Provide the [X, Y] coordinate of the cell's center where the given text is located.  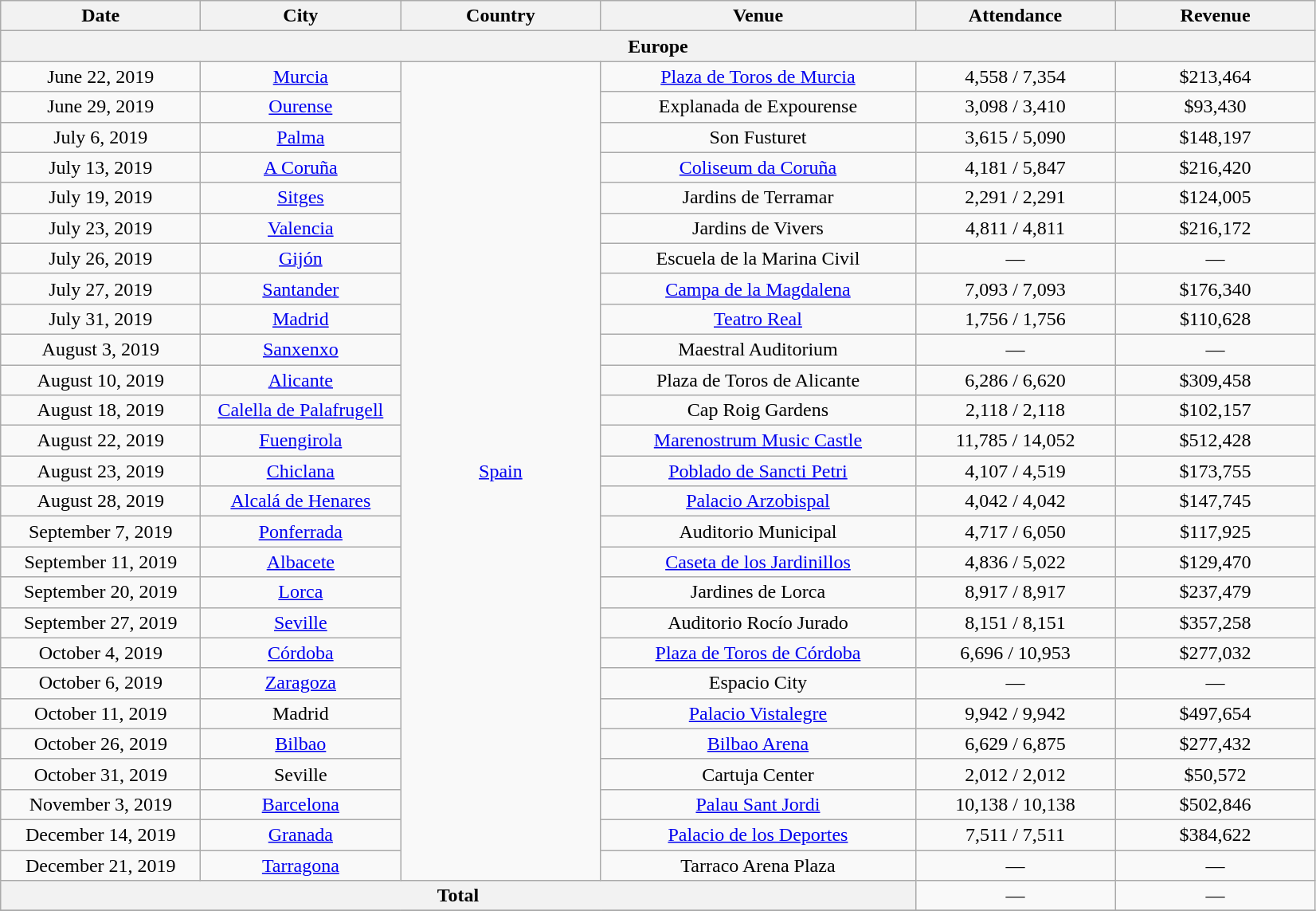
$309,458 [1216, 380]
3,098 / 3,410 [1015, 107]
Ourense [301, 107]
August 10, 2019 [100, 380]
4,836 / 5,022 [1015, 562]
4,717 / 6,050 [1015, 532]
Palacio de los Deportes [758, 834]
Alcalá de Henares [301, 501]
July 6, 2019 [100, 137]
$129,470 [1216, 562]
$497,654 [1216, 713]
Bilbao [301, 744]
$237,479 [1216, 592]
October 11, 2019 [100, 713]
October 6, 2019 [100, 683]
October 26, 2019 [100, 744]
Sitges [301, 198]
3,615 / 5,090 [1015, 137]
Jardins de Terramar [758, 198]
$50,572 [1216, 774]
7,093 / 7,093 [1015, 289]
2,118 / 2,118 [1015, 410]
August 28, 2019 [100, 501]
11,785 / 14,052 [1015, 441]
Tarraco Arena Plaza [758, 865]
July 19, 2019 [100, 198]
Cartuja Center [758, 774]
Fuengirola [301, 441]
Sanxenxo [301, 349]
Ponferrada [301, 532]
December 14, 2019 [100, 834]
4,181 / 5,847 [1015, 167]
Poblado de Sancti Petri [758, 471]
9,942 / 9,942 [1015, 713]
10,138 / 10,138 [1015, 804]
September 27, 2019 [100, 622]
Córdoba [301, 653]
Zaragoza [301, 683]
Palacio Vistalegre [758, 713]
Palacio Arzobispal [758, 501]
6,696 / 10,953 [1015, 653]
4,558 / 7,354 [1015, 77]
Venue [758, 16]
4,107 / 4,519 [1015, 471]
Revenue [1216, 16]
$213,464 [1216, 77]
September 20, 2019 [100, 592]
December 21, 2019 [100, 865]
Auditorio Rocío Jurado [758, 622]
Murcia [301, 77]
Santander [301, 289]
Marenostrum Music Castle [758, 441]
Jardines de Lorca [758, 592]
July 31, 2019 [100, 319]
Cap Roig Gardens [758, 410]
Calella de Palafrugell [301, 410]
October 31, 2019 [100, 774]
$124,005 [1216, 198]
2,291 / 2,291 [1015, 198]
2,012 / 2,012 [1015, 774]
Coliseum da Coruña [758, 167]
$357,258 [1216, 622]
City [301, 16]
$277,432 [1216, 744]
Espacio City [758, 683]
Date [100, 16]
Bilbao Arena [758, 744]
$148,197 [1216, 137]
August 3, 2019 [100, 349]
June 22, 2019 [100, 77]
$117,925 [1216, 532]
September 11, 2019 [100, 562]
$216,172 [1216, 228]
Explanada de Expourense [758, 107]
$384,622 [1216, 834]
$216,420 [1216, 167]
Plaza de Toros de Córdoba [758, 653]
Tarragona [301, 865]
June 29, 2019 [100, 107]
October 4, 2019 [100, 653]
Country [500, 16]
6,286 / 6,620 [1015, 380]
Barcelona [301, 804]
July 13, 2019 [100, 167]
$102,157 [1216, 410]
6,629 / 6,875 [1015, 744]
4,811 / 4,811 [1015, 228]
$147,745 [1216, 501]
Plaza de Toros de Murcia [758, 77]
Granada [301, 834]
$512,428 [1216, 441]
Albacete [301, 562]
4,042 / 4,042 [1015, 501]
8,917 / 8,917 [1015, 592]
July 27, 2019 [100, 289]
$173,755 [1216, 471]
Palma [301, 137]
$176,340 [1216, 289]
Lorca [301, 592]
$502,846 [1216, 804]
1,756 / 1,756 [1015, 319]
August 18, 2019 [100, 410]
August 22, 2019 [100, 441]
$277,032 [1216, 653]
Europe [658, 46]
September 7, 2019 [100, 532]
Teatro Real [758, 319]
Campa de la Magdalena [758, 289]
Total [458, 896]
8,151 / 8,151 [1015, 622]
July 26, 2019 [100, 258]
Caseta de los Jardinillos [758, 562]
Plaza de Toros de Alicante [758, 380]
August 23, 2019 [100, 471]
$93,430 [1216, 107]
Alicante [301, 380]
$110,628 [1216, 319]
Maestral Auditorium [758, 349]
Attendance [1015, 16]
Valencia [301, 228]
Chiclana [301, 471]
Escuela de la Marina Civil [758, 258]
7,511 / 7,511 [1015, 834]
Gijón [301, 258]
Son Fusturet [758, 137]
A Coruña [301, 167]
Spain [500, 471]
Jardins de Vivers [758, 228]
Auditorio Municipal [758, 532]
Palau Sant Jordi [758, 804]
November 3, 2019 [100, 804]
July 23, 2019 [100, 228]
